Pinpoint the cell where the given text exists, returning its (X, Y) midpoint coordinate. 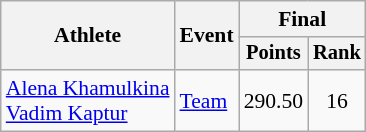
Rank (337, 54)
Athlete (88, 36)
Event (207, 36)
Team (207, 100)
Points (274, 54)
Final (302, 19)
290.50 (274, 100)
16 (337, 100)
Alena KhamulkinaVadim Kaptur (88, 100)
